Return the [x, y] coordinate for the center point of the cell that contains the specified text.  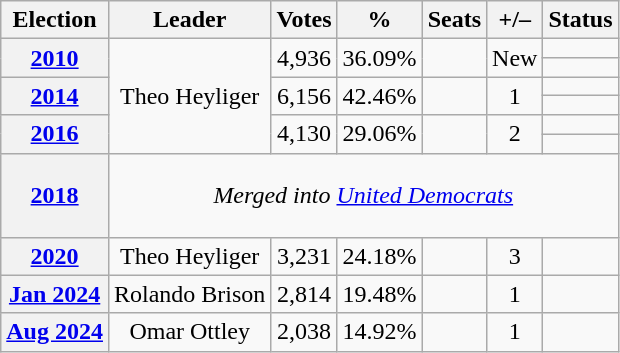
Leader [189, 20]
Seats [454, 20]
2018 [55, 195]
36.09% [380, 58]
+/– [515, 20]
Merged into United Democrats [363, 195]
Status [580, 20]
% [380, 20]
Omar Ottley [189, 332]
2016 [55, 134]
2 [515, 134]
19.48% [380, 294]
2020 [55, 256]
2014 [55, 96]
29.06% [380, 134]
Election [55, 20]
42.46% [380, 96]
4,130 [304, 134]
3,231 [304, 256]
Rolando Brison [189, 294]
24.18% [380, 256]
Jan 2024 [55, 294]
14.92% [380, 332]
2010 [55, 58]
4,936 [304, 58]
2,038 [304, 332]
New [515, 58]
6,156 [304, 96]
Aug 2024 [55, 332]
2,814 [304, 294]
3 [515, 256]
Votes [304, 20]
